Find where the given text appears and provide that cell's center as (x, y) coordinate. 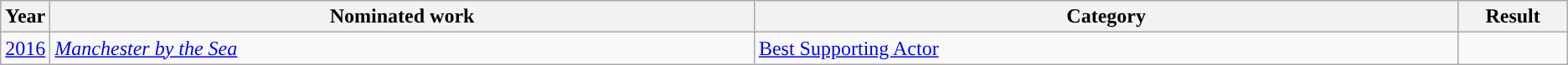
Result (1513, 17)
Manchester by the Sea (402, 48)
Year (25, 17)
2016 (25, 48)
Category (1106, 17)
Best Supporting Actor (1106, 48)
Nominated work (402, 17)
